Provide the [x, y] coordinate of the cell's center where the given text is located.  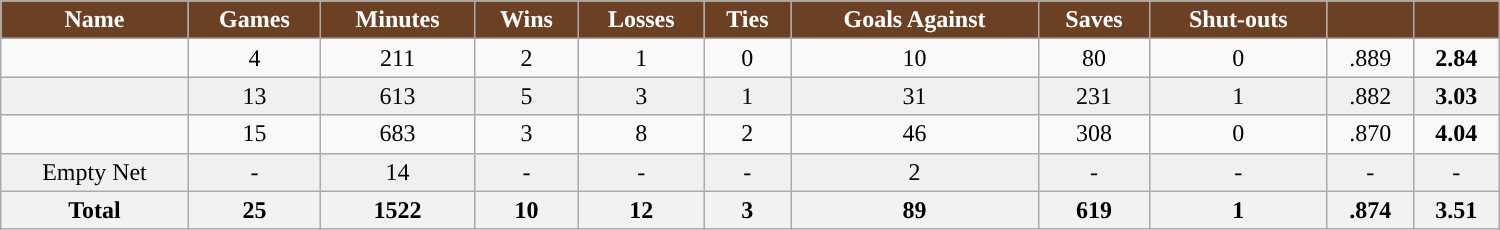
Wins [527, 20]
15 [254, 134]
Ties [747, 20]
231 [1094, 96]
Minutes [398, 20]
8 [641, 134]
89 [915, 210]
683 [398, 134]
Name [94, 20]
1522 [398, 210]
3.03 [1456, 96]
Losses [641, 20]
2.84 [1456, 58]
613 [398, 96]
Saves [1094, 20]
Goals Against [915, 20]
3.51 [1456, 210]
80 [1094, 58]
619 [1094, 210]
.874 [1370, 210]
Shut-outs [1238, 20]
Total [94, 210]
4.04 [1456, 134]
31 [915, 96]
308 [1094, 134]
5 [527, 96]
Empty Net [94, 172]
.870 [1370, 134]
.882 [1370, 96]
25 [254, 210]
46 [915, 134]
13 [254, 96]
4 [254, 58]
12 [641, 210]
14 [398, 172]
.889 [1370, 58]
211 [398, 58]
Games [254, 20]
